Find where the given text appears and provide that cell's center as [X, Y] coordinate. 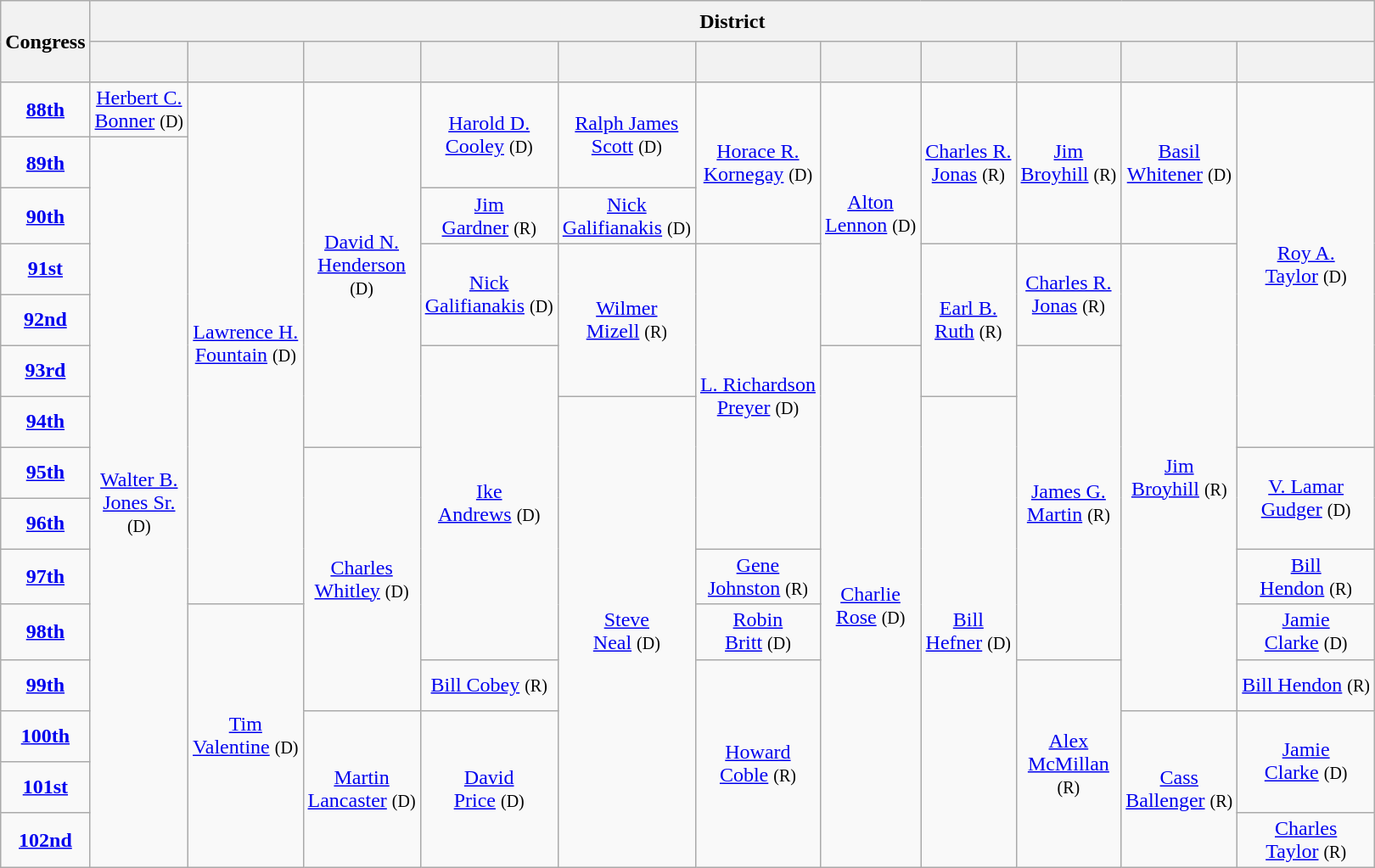
95th [46, 473]
100th [46, 736]
98th [46, 631]
District [732, 21]
Walter B.Jones Sr.(D) [139, 502]
CharlesWhitley (D) [362, 579]
WilmerMizell (R) [626, 320]
SteveNeal (D) [626, 631]
JimGardner (R) [489, 216]
94th [46, 422]
Lawrence H.Fountain (D) [246, 343]
96th [46, 524]
Earl B.Ruth (R) [968, 320]
DavidPrice (D) [489, 789]
BillHefner (D) [968, 631]
AlexMcMillan(R) [1069, 764]
Harold D.Cooley (D) [489, 136]
V. LamarGudger (D) [1306, 498]
Ralph JamesScott (D) [626, 136]
CassBallenger (R) [1180, 789]
99th [46, 685]
101st [46, 787]
CharlesTaylor (R) [1306, 840]
IkeAndrews (D) [489, 502]
HowardCoble (R) [757, 764]
AltonLennon (D) [870, 214]
TimValentine (D) [246, 736]
Bill Cobey (R) [489, 685]
89th [46, 163]
93rd [46, 371]
BasilWhitener (D) [1180, 163]
RobinBritt (D) [757, 631]
James G.Martin (R) [1069, 502]
Bill Hendon (R) [1306, 685]
BillHendon (R) [1306, 577]
Herbert C.Bonner (D) [139, 110]
102nd [46, 840]
Horace R.Kornegay (D) [757, 163]
David N.Henderson(D) [362, 265]
92nd [46, 320]
97th [46, 577]
GeneJohnston (R) [757, 577]
Roy A.Taylor (D) [1306, 265]
90th [46, 216]
MartinLancaster (D) [362, 789]
CharlieRose (D) [870, 606]
91st [46, 269]
L. RichardsonPreyer (D) [757, 396]
88th [46, 110]
Congress [46, 42]
